From the cell containing the given text, extract its center point as (X, Y) coordinate. 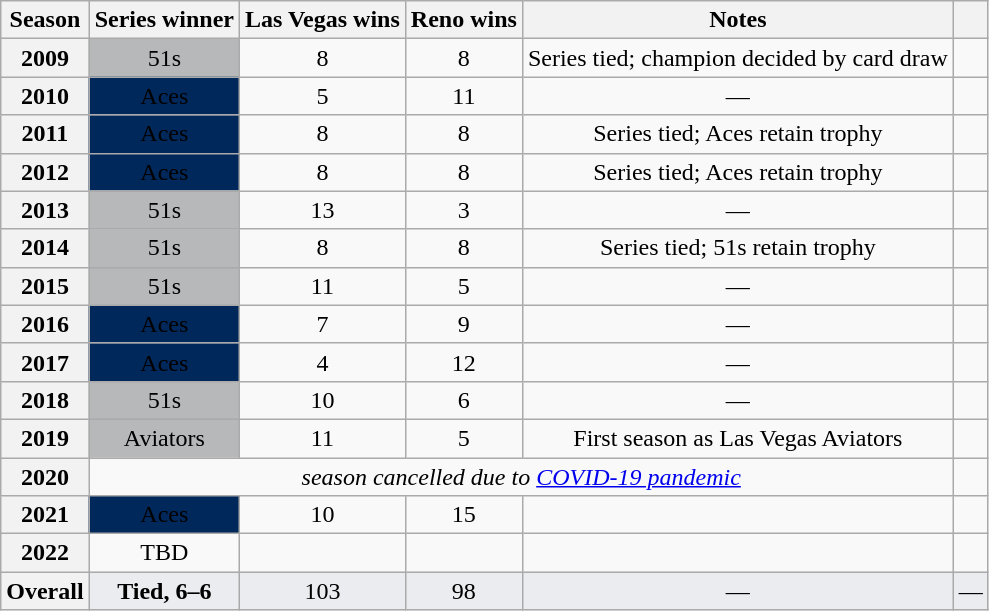
Series tied; 51s retain trophy (738, 248)
6 (464, 400)
2015 (45, 286)
2011 (45, 134)
2013 (45, 210)
Series tied; champion decided by card draw (738, 58)
7 (323, 324)
103 (323, 591)
Overall (45, 591)
2016 (45, 324)
First season as Las Vegas Aviators (738, 438)
4 (323, 362)
2022 (45, 553)
98 (464, 591)
15 (464, 515)
2017 (45, 362)
9 (464, 324)
2019 (45, 438)
Notes (738, 20)
2018 (45, 400)
Season (45, 20)
2009 (45, 58)
Reno wins (464, 20)
2010 (45, 96)
Tied, 6–6 (164, 591)
TBD (164, 553)
2021 (45, 515)
3 (464, 210)
Series winner (164, 20)
season cancelled due to COVID-19 pandemic (521, 477)
12 (464, 362)
2014 (45, 248)
13 (323, 210)
Aviators (164, 438)
2020 (45, 477)
Las Vegas wins (323, 20)
2012 (45, 172)
